Pinpoint the cell where the given text exists, returning its (X, Y) midpoint coordinate. 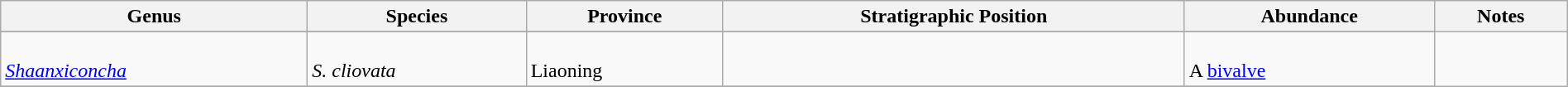
Province (624, 17)
Notes (1500, 17)
Abundance (1309, 17)
Genus (154, 17)
Liaoning (624, 60)
S. cliovata (417, 60)
Shaanxiconcha (154, 60)
Species (417, 17)
Stratigraphic Position (954, 17)
A bivalve (1309, 60)
